Determine the [x, y] coordinate at the center of the cell enclosing the given text.  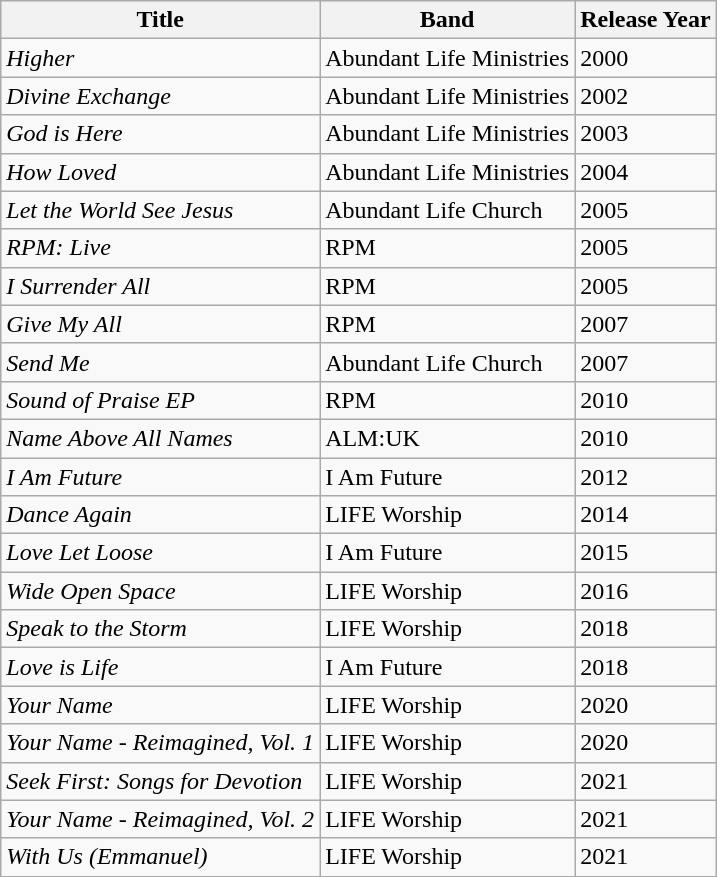
2012 [646, 477]
Seek First: Songs for Devotion [160, 781]
Title [160, 20]
Dance Again [160, 515]
Release Year [646, 20]
2002 [646, 96]
Your Name [160, 705]
How Loved [160, 172]
I Surrender All [160, 286]
Your Name - Reimagined, Vol. 2 [160, 819]
Sound of Praise EP [160, 400]
Love is Life [160, 667]
Higher [160, 58]
RPM: Live [160, 248]
2016 [646, 591]
2003 [646, 134]
2000 [646, 58]
2015 [646, 553]
Let the World See Jesus [160, 210]
God is Here [160, 134]
2004 [646, 172]
Send Me [160, 362]
Name Above All Names [160, 438]
Speak to the Storm [160, 629]
Your Name - Reimagined, Vol. 1 [160, 743]
With Us (Emmanuel) [160, 857]
ALM:UK [448, 438]
Band [448, 20]
Love Let Loose [160, 553]
2014 [646, 515]
Divine Exchange [160, 96]
Wide Open Space [160, 591]
Give My All [160, 324]
